For the text-containing cell, return its midpoint in (x, y) coordinate format. 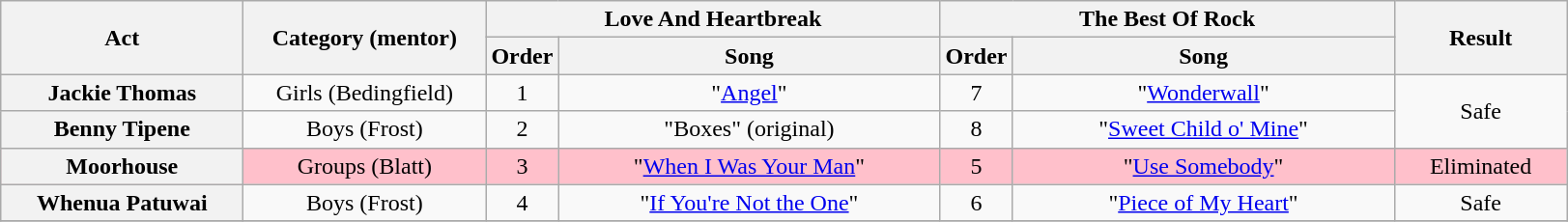
2 (522, 129)
"When I Was Your Man" (750, 166)
Benny Tipene (122, 129)
"Piece of My Heart" (1204, 203)
"Wonderwall" (1204, 93)
Groups (Blatt) (365, 166)
7 (976, 93)
"Angel" (750, 93)
1 (522, 93)
Love And Heartbreak (713, 19)
Girls (Bedingfield) (365, 93)
3 (522, 166)
"Use Somebody" (1204, 166)
5 (976, 166)
Eliminated (1480, 166)
Jackie Thomas (122, 93)
Whenua Patuwai (122, 203)
4 (522, 203)
The Best Of Rock (1167, 19)
Moorhouse (122, 166)
8 (976, 129)
Result (1480, 38)
Act (122, 38)
6 (976, 203)
"If You're Not the One" (750, 203)
"Boxes" (original) (750, 129)
Category (mentor) (365, 38)
"Sweet Child o' Mine" (1204, 129)
